From the cell containing the given text, extract its center point as (X, Y) coordinate. 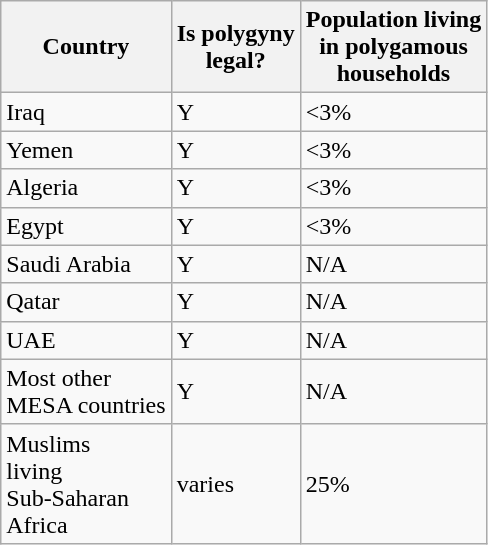
Qatar (86, 302)
Saudi Arabia (86, 264)
varies (236, 484)
Egypt (86, 226)
Country (86, 47)
Most other MESA countries (86, 392)
UAE (86, 340)
Yemen (86, 150)
Muslimsliving Sub-Saharan Africa (86, 484)
25% (393, 484)
Algeria (86, 188)
Is polygyny legal? (236, 47)
Population living in polygamous households (393, 47)
Iraq (86, 112)
